Pinpoint the cell where the given text exists, returning its (x, y) midpoint coordinate. 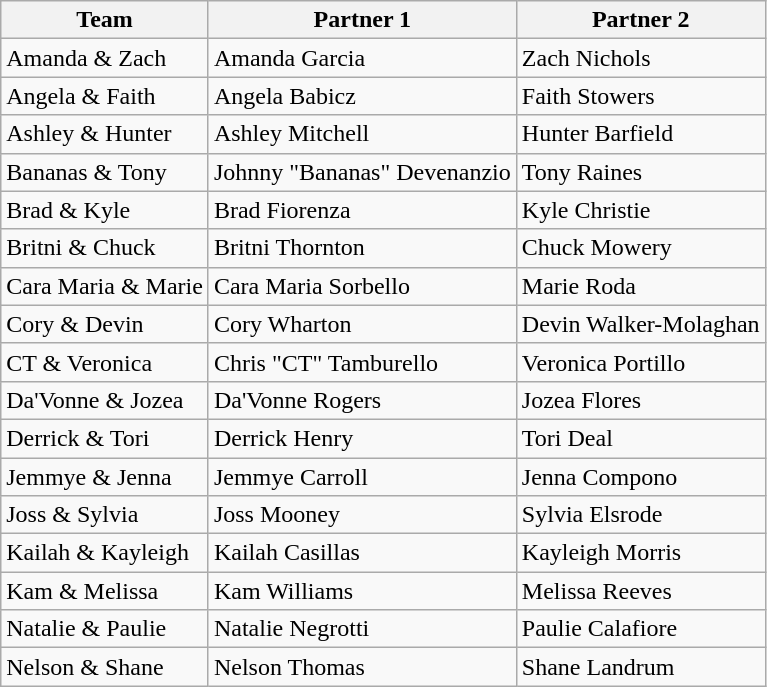
Natalie & Paulie (105, 629)
Partner 1 (362, 20)
Faith Stowers (640, 96)
Jenna Compono (640, 477)
Zach Nichols (640, 58)
Amanda & Zach (105, 58)
Devin Walker-Molaghan (640, 324)
Kam & Melissa (105, 591)
Kayleigh Morris (640, 553)
Tori Deal (640, 438)
Kailah & Kayleigh (105, 553)
Ashley & Hunter (105, 134)
Nelson Thomas (362, 667)
Brad & Kyle (105, 210)
Jozea Flores (640, 400)
Joss Mooney (362, 515)
Chuck Mowery (640, 248)
Tony Raines (640, 172)
Nelson & Shane (105, 667)
Melissa Reeves (640, 591)
Cory & Devin (105, 324)
Cory Wharton (362, 324)
Marie Roda (640, 286)
Angela Babicz (362, 96)
CT & Veronica (105, 362)
Kam Williams (362, 591)
Derrick Henry (362, 438)
Kailah Casillas (362, 553)
Brad Fiorenza (362, 210)
Paulie Calafiore (640, 629)
Da'Vonne & Jozea (105, 400)
Natalie Negrotti (362, 629)
Veronica Portillo (640, 362)
Johnny "Bananas" Devenanzio (362, 172)
Hunter Barfield (640, 134)
Britni & Chuck (105, 248)
Sylvia Elsrode (640, 515)
Angela & Faith (105, 96)
Amanda Garcia (362, 58)
Shane Landrum (640, 667)
Ashley Mitchell (362, 134)
Bananas & Tony (105, 172)
Partner 2 (640, 20)
Chris "CT" Tamburello (362, 362)
Jemmye & Jenna (105, 477)
Derrick & Tori (105, 438)
Britni Thornton (362, 248)
Da'Vonne Rogers (362, 400)
Jemmye Carroll (362, 477)
Joss & Sylvia (105, 515)
Team (105, 20)
Cara Maria Sorbello (362, 286)
Kyle Christie (640, 210)
Cara Maria & Marie (105, 286)
